Extract the [x, y] coordinate from the center of the cell holding the provided text.  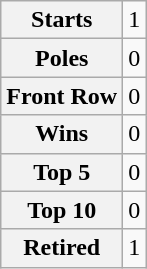
Front Row [62, 96]
Top 10 [62, 210]
Top 5 [62, 172]
Retired [62, 248]
Wins [62, 134]
Starts [62, 20]
Poles [62, 58]
